Return the [X, Y] coordinate for the center point of the cell that contains the specified text.  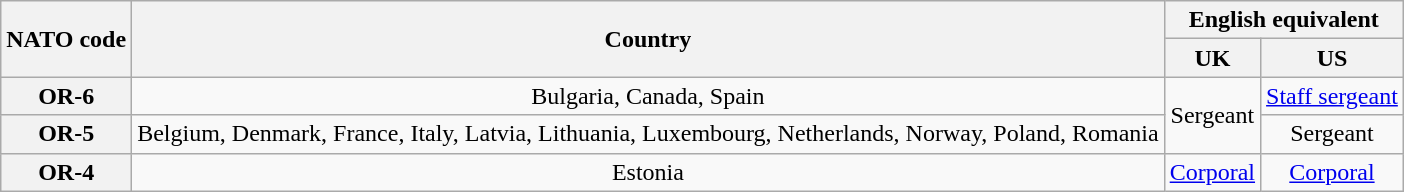
Bulgaria, Canada, Spain [648, 96]
Country [648, 39]
NATO code [66, 39]
English equivalent [1284, 20]
OR-4 [66, 172]
Belgium, Denmark, France, Italy, Latvia, Lithuania, Luxembourg, Netherlands, Norway, Poland, Romania [648, 134]
US [1332, 58]
OR-5 [66, 134]
Staff sergeant [1332, 96]
Estonia [648, 172]
OR-6 [66, 96]
UK [1212, 58]
